Determine the [x, y] coordinate at the center of the cell enclosing the given text.  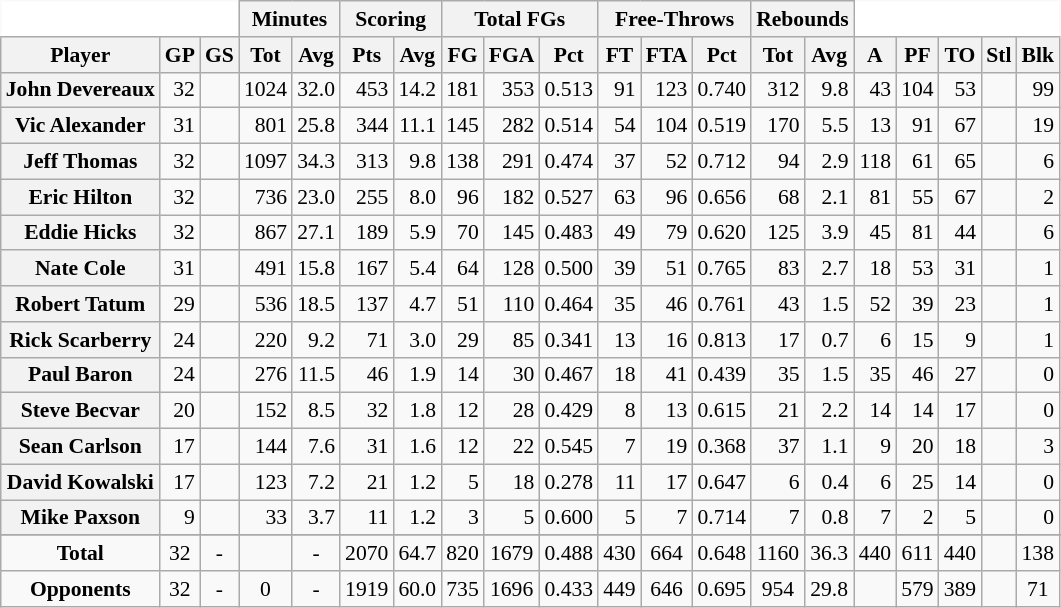
Paul Baron [80, 375]
PF [918, 55]
0.695 [722, 589]
0.8 [830, 518]
0.500 [568, 269]
170 [778, 126]
64 [462, 269]
60.0 [417, 589]
0.615 [722, 411]
536 [266, 304]
70 [462, 233]
0.429 [568, 411]
Eric Hilton [80, 197]
Robert Tatum [80, 304]
28 [512, 411]
0.620 [722, 233]
22 [512, 447]
Blk [1038, 55]
430 [620, 554]
FT [620, 55]
0.513 [568, 90]
0.740 [722, 90]
32.0 [316, 90]
23 [960, 304]
3.9 [830, 233]
3.0 [417, 340]
41 [667, 375]
61 [918, 162]
Player [80, 55]
182 [512, 197]
128 [512, 269]
Rebounds [802, 19]
15.8 [316, 269]
15 [918, 340]
Scoring [390, 19]
44 [960, 233]
2.9 [830, 162]
49 [620, 233]
0.527 [568, 197]
389 [960, 589]
30 [512, 375]
68 [778, 197]
Steve Becvar [80, 411]
0.488 [568, 554]
0.600 [568, 518]
0.647 [722, 482]
18.5 [316, 304]
255 [366, 197]
Sean Carlson [80, 447]
0.514 [568, 126]
282 [512, 126]
1160 [778, 554]
45 [876, 233]
353 [512, 90]
313 [366, 162]
0.483 [568, 233]
137 [366, 304]
GP [180, 55]
1.8 [417, 411]
1919 [366, 589]
8 [620, 411]
Mike Paxson [80, 518]
16 [667, 340]
5.5 [830, 126]
0.761 [722, 304]
David Kowalski [80, 482]
0.648 [722, 554]
449 [620, 589]
65 [960, 162]
312 [778, 90]
Free-Throws [674, 19]
FG [462, 55]
27.1 [316, 233]
220 [266, 340]
0.368 [722, 447]
0.519 [722, 126]
954 [778, 589]
0.341 [568, 340]
664 [667, 554]
125 [778, 233]
735 [462, 589]
Total FGs [520, 19]
1024 [266, 90]
646 [667, 589]
Stl [998, 55]
11.1 [417, 126]
0.4 [830, 482]
736 [266, 197]
0.656 [722, 197]
7.2 [316, 482]
Rick Scarberry [80, 340]
A [876, 55]
TO [960, 55]
Eddie Hicks [80, 233]
801 [266, 126]
344 [366, 126]
0.474 [568, 162]
1.9 [417, 375]
453 [366, 90]
83 [778, 269]
Jeff Thomas [80, 162]
29.8 [830, 589]
5.4 [417, 269]
John Devereaux [80, 90]
2070 [366, 554]
33 [266, 518]
64.7 [417, 554]
36.3 [830, 554]
579 [918, 589]
0.714 [722, 518]
0.7 [830, 340]
63 [620, 197]
0.278 [568, 482]
0.545 [568, 447]
110 [512, 304]
2.2 [830, 411]
Pts [366, 55]
55 [918, 197]
94 [778, 162]
3.7 [316, 518]
25 [918, 482]
27 [960, 375]
867 [266, 233]
14.2 [417, 90]
9.2 [316, 340]
167 [366, 269]
79 [667, 233]
Nate Cole [80, 269]
0.464 [568, 304]
0.712 [722, 162]
Minutes [290, 19]
Vic Alexander [80, 126]
FTA [667, 55]
491 [266, 269]
276 [266, 375]
144 [266, 447]
GS [220, 55]
181 [462, 90]
0.813 [722, 340]
0.433 [568, 589]
291 [512, 162]
152 [266, 411]
1.6 [417, 447]
611 [918, 554]
5.9 [417, 233]
820 [462, 554]
FGA [512, 55]
189 [366, 233]
0.439 [722, 375]
99 [1038, 90]
11.5 [316, 375]
8.5 [316, 411]
Total [80, 554]
7.6 [316, 447]
4.7 [417, 304]
54 [620, 126]
1097 [266, 162]
8.0 [417, 197]
85 [512, 340]
25.8 [316, 126]
Opponents [80, 589]
1.1 [830, 447]
2.1 [830, 197]
0.467 [568, 375]
2.7 [830, 269]
1679 [512, 554]
1696 [512, 589]
23.0 [316, 197]
0.765 [722, 269]
118 [876, 162]
34.3 [316, 162]
